Provide the [X, Y] coordinate of the cell's center where the given text is located.  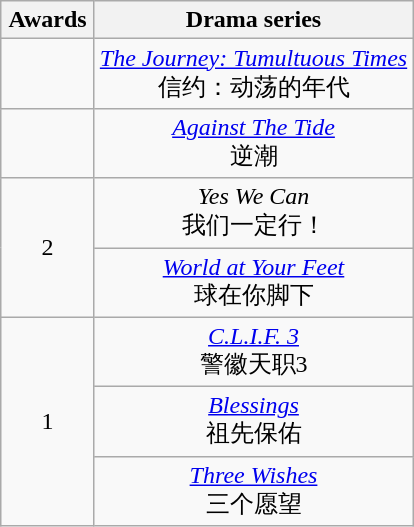
Drama series [253, 20]
World at Your Feet球在你脚下 [253, 283]
Yes We Can我们一定行！ [253, 213]
The Journey: Tumultuous Times信约：动荡的年代 [253, 74]
C.L.I.F. 3警徽天职3 [253, 352]
Three Wishes三个愿望 [253, 491]
1 [48, 422]
2 [48, 248]
Blessings祖先保佑 [253, 422]
Against The Tide逆潮 [253, 143]
Awards [48, 20]
